Capture the cell that displays the provided text and extract its [X, Y] central coordinate. 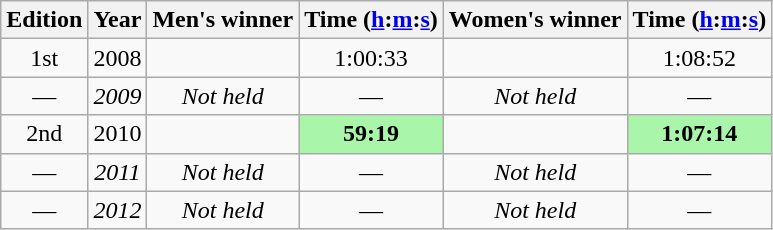
2012 [118, 210]
Women's winner [535, 20]
1:08:52 [700, 58]
2011 [118, 172]
2010 [118, 134]
1:07:14 [700, 134]
2nd [44, 134]
1st [44, 58]
Edition [44, 20]
59:19 [372, 134]
Men's winner [223, 20]
2009 [118, 96]
1:00:33 [372, 58]
2008 [118, 58]
Year [118, 20]
